Identify which cell holds the provided text, then report its [X, Y] central coordinate. 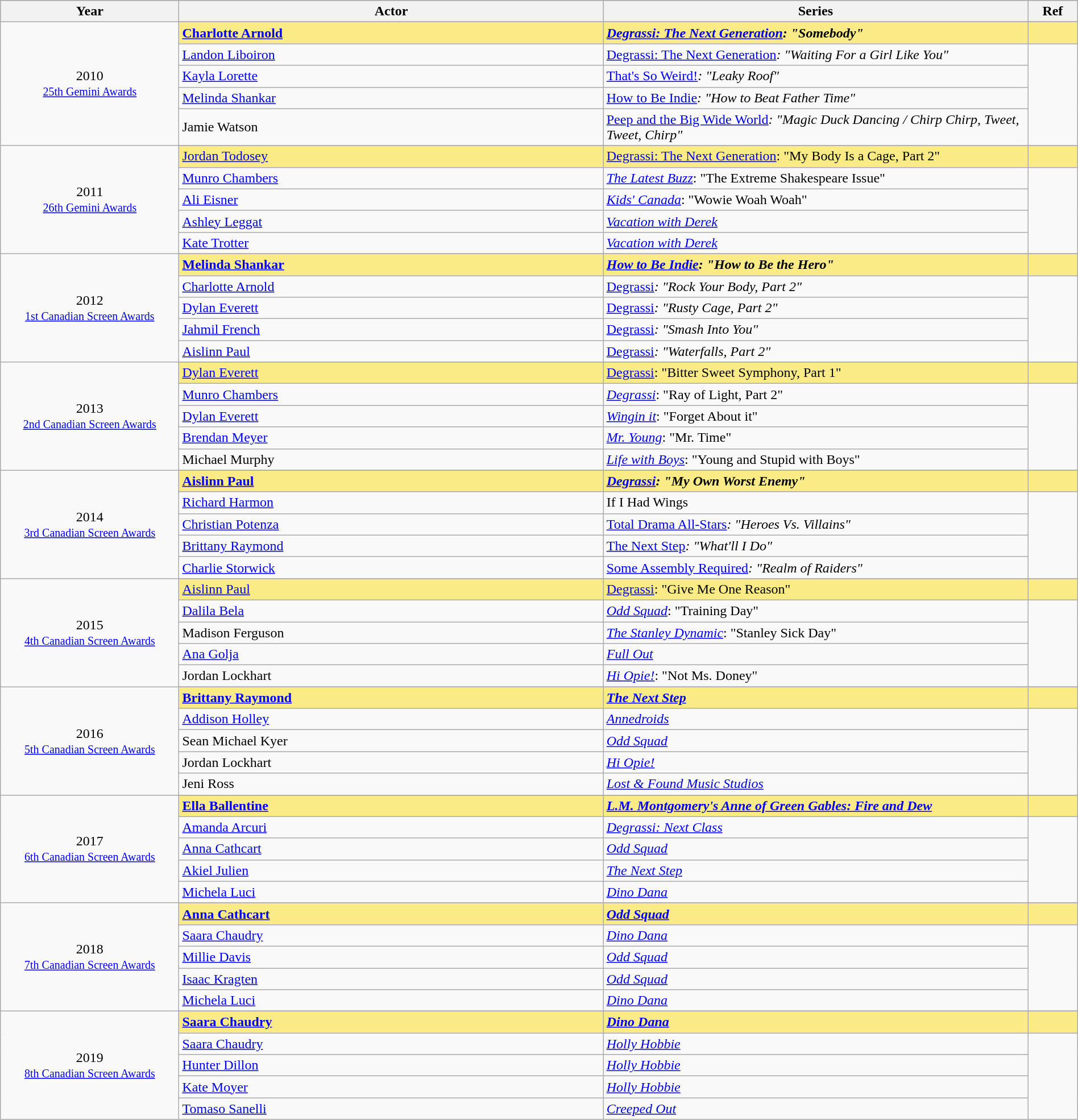
Hi Opie!: "Not Ms. Doney" [815, 676]
Degrassi: "Rock Your Body, Part 2" [815, 286]
Madison Ferguson [391, 633]
2016 5th Canadian Screen Awards [90, 741]
2012 1st Canadian Screen Awards [90, 308]
Ref [1053, 11]
Jamie Watson [391, 127]
L.M. Montgomery's Anne of Green Gables: Fire and Dew [815, 806]
Total Drama All-Stars: "Heroes Vs. Villains" [815, 524]
Wingin it: "Forget About it" [815, 416]
Charlie Storwick [391, 567]
2013 2nd Canadian Screen Awards [90, 416]
Hi Opie! [815, 762]
Christian Potenza [391, 524]
Landon Liboiron [391, 55]
Kate Moyer [391, 1087]
Michael Murphy [391, 459]
Kids' Canada: "Wowie Woah Woah" [815, 200]
Degrassi: "Bitter Sweet Symphony, Part 1" [815, 373]
Ashley Leggat [391, 221]
Degrassi: The Next Generation: "Somebody" [815, 33]
Dalila Bela [391, 611]
Millie Davis [391, 957]
2015 4th Canadian Screen Awards [90, 632]
How to Be Indie: "How to Beat Father Time" [815, 98]
Brendan Meyer [391, 438]
If I Had Wings [815, 503]
Tomaso Sanelli [391, 1109]
2011 26th Gemini Awards [90, 200]
Addison Holley [391, 719]
The Latest Buzz: "The Extreme Shakespeare Issue" [815, 178]
Some Assembly Required: "Realm of Raiders" [815, 567]
Life with Boys: "Young and Stupid with Boys" [815, 459]
Degrassi: The Next Generation: "Waiting For a Girl Like You" [815, 55]
Jahmil French [391, 330]
How to Be Indie: "How to Be the Hero" [815, 264]
Degrassi: Next Class [815, 827]
The Next Step: "What'll I Do" [815, 546]
Degrassi: "My Own Worst Enemy" [815, 481]
That's So Weird!: "Leaky Roof" [815, 76]
Series [815, 11]
Kayla Lorette [391, 76]
2014 3rd Canadian Screen Awards [90, 524]
Akiel Julien [391, 870]
2019 8th Canadian Screen Awards [90, 1065]
Hunter Dillon [391, 1065]
Jeni Ross [391, 784]
Full Out [815, 654]
Ali Eisner [391, 200]
2010 25th Gemini Awards [90, 84]
Creeped Out [815, 1109]
Kate Trotter [391, 243]
Ella Ballentine [391, 806]
Lost & Found Music Studios [815, 784]
Degrassi: "Give Me One Reason" [815, 589]
Sean Michael Kyer [391, 741]
Jordan Todosey [391, 156]
Odd Squad: "Training Day" [815, 611]
Richard Harmon [391, 503]
Degrassi: "Smash Into You" [815, 330]
Mr. Young: "Mr. Time" [815, 438]
Ana Golja [391, 654]
Degrassi: "Ray of Light, Part 2" [815, 395]
Actor [391, 11]
The Stanley Dynamic: "Stanley Sick Day" [815, 633]
2017 6th Canadian Screen Awards [90, 849]
Degrassi: The Next Generation: "My Body Is a Cage, Part 2" [815, 156]
Year [90, 11]
Degrassi: "Waterfalls, Part 2" [815, 351]
Degrassi: "Rusty Cage, Part 2" [815, 308]
2018 7th Canadian Screen Awards [90, 957]
Annedroids [815, 719]
Isaac Kragten [391, 978]
Amanda Arcuri [391, 827]
Peep and the Big Wide World: "Magic Duck Dancing / Chirp Chirp, Tweet, Tweet, Chirp" [815, 127]
